Capture the cell that displays the provided text and extract its [x, y] central coordinate. 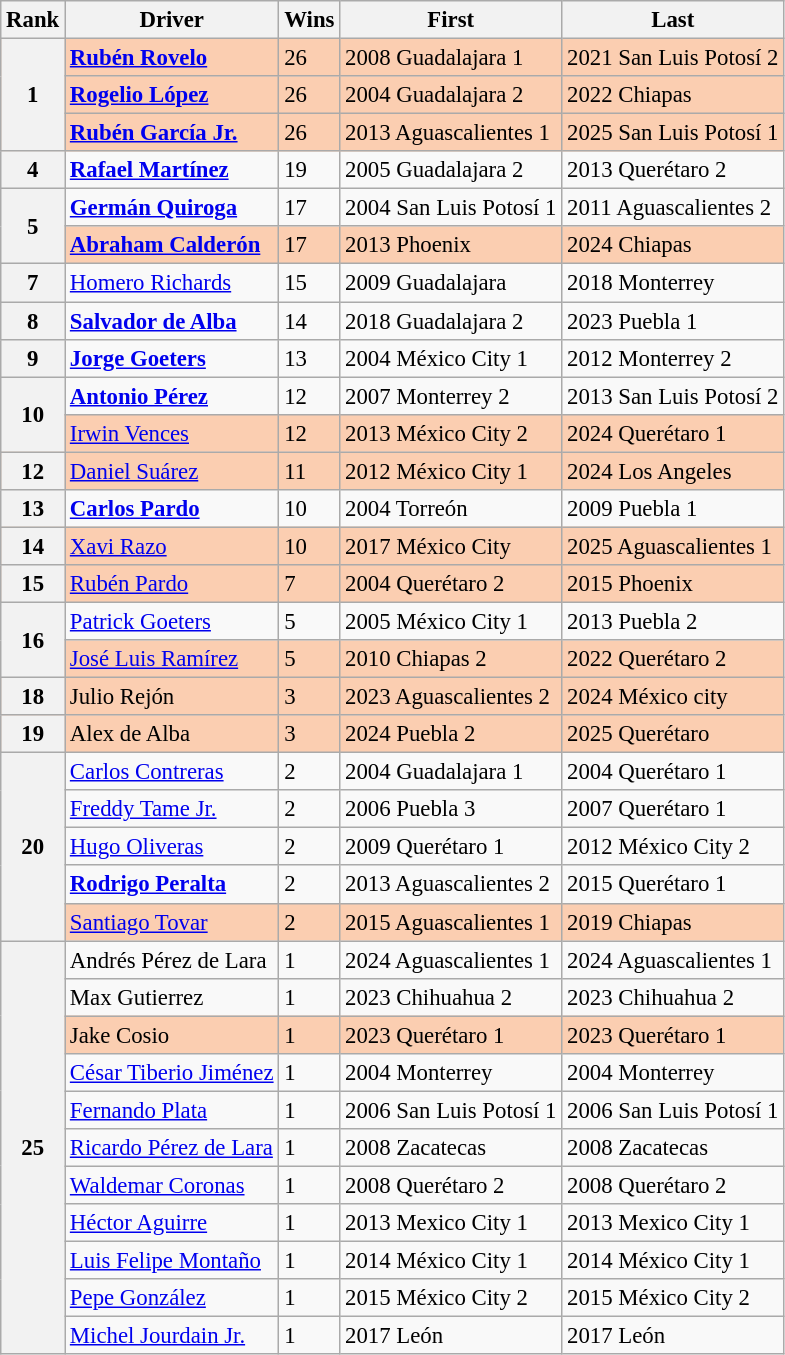
18 [33, 697]
4 [33, 170]
2024 Chiapas [673, 245]
Rank [33, 20]
Fernando Plata [172, 1110]
2007 Monterrey 2 [451, 396]
2025 Aguascalientes 1 [673, 546]
9 [33, 358]
2024 México city [673, 697]
2013 Puebla 2 [673, 621]
Luis Felipe Montaño [172, 1261]
Max Gutierrez [172, 997]
2015 Querétaro 1 [673, 885]
José Luis Ramírez [172, 659]
2012 México City 2 [673, 847]
Wins [310, 20]
2004 San Luis Potosí 1 [451, 208]
2018 Guadalajara 2 [451, 321]
Carlos Pardo [172, 509]
2004 Guadalajara 2 [451, 95]
2013 Aguascalientes 2 [451, 885]
Alex de Alba [172, 734]
2023 Puebla 1 [673, 321]
Julio Rejón [172, 697]
2012 Monterrey 2 [673, 358]
2021 San Luis Potosí 2 [673, 58]
Waldemar Coronas [172, 1185]
2009 Guadalajara [451, 283]
2012 México City 1 [451, 471]
2007 Querétaro 1 [673, 809]
Rubén Rovelo [172, 58]
2004 Guadalajara 1 [451, 772]
2005 México City 1 [451, 621]
2004 México City 1 [451, 358]
César Tiberio Jiménez [172, 1073]
Patrick Goeters [172, 621]
2017 México City [451, 546]
2025 San Luis Potosí 1 [673, 133]
Andrés Pérez de Lara [172, 960]
2013 Querétaro 2 [673, 170]
2010 Chiapas 2 [451, 659]
2024 Los Angeles [673, 471]
2013 San Luis Potosí 2 [673, 396]
Salvador de Alba [172, 321]
2004 Torreón [451, 509]
Carlos Contreras [172, 772]
Hugo Oliveras [172, 847]
Daniel Suárez [172, 471]
Rogelio López [172, 95]
2004 Querétaro 2 [451, 584]
2024 Querétaro 1 [673, 433]
2018 Monterrey [673, 283]
2015 Phoenix [673, 584]
Last [673, 20]
2006 Puebla 3 [451, 809]
2022 Querétaro 2 [673, 659]
2022 Chiapas [673, 95]
2005 Guadalajara 2 [451, 170]
2013 Aguascalientes 1 [451, 133]
Abraham Calderón [172, 245]
Pepe González [172, 1298]
2013 Phoenix [451, 245]
Santiago Tovar [172, 922]
Germán Quiroga [172, 208]
First [451, 20]
Antonio Pérez [172, 396]
20 [33, 847]
2009 Puebla 1 [673, 509]
2015 Aguascalientes 1 [451, 922]
Rodrigo Peralta [172, 885]
25 [33, 1148]
2013 México City 2 [451, 433]
2019 Chiapas [673, 922]
Freddy Tame Jr. [172, 809]
Jorge Goeters [172, 358]
16 [33, 640]
Rubén García Jr. [172, 133]
Héctor Aguirre [172, 1223]
2008 Guadalajara 1 [451, 58]
2011 Aguascalientes 2 [673, 208]
2024 Puebla 2 [451, 734]
2023 Aguascalientes 2 [451, 697]
11 [310, 471]
Driver [172, 20]
Rafael Martínez [172, 170]
Xavi Razo [172, 546]
Rubén Pardo [172, 584]
Irwin Vences [172, 433]
Michel Jourdain Jr. [172, 1336]
2004 Querétaro 1 [673, 772]
Ricardo Pérez de Lara [172, 1148]
Homero Richards [172, 283]
Jake Cosio [172, 1035]
2025 Querétaro [673, 734]
2009 Querétaro 1 [451, 847]
8 [33, 321]
